From the cell containing the given text, extract its center point as [x, y] coordinate. 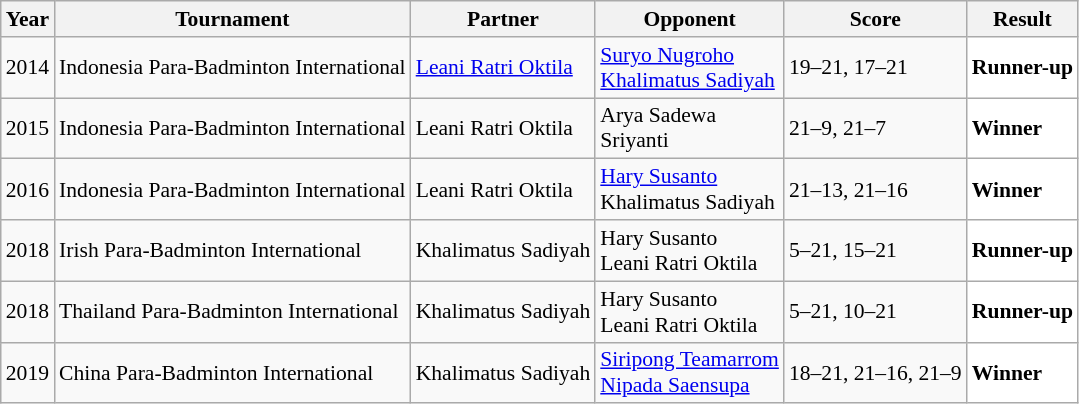
5–21, 10–21 [876, 312]
Result [1022, 19]
Partner [504, 19]
18–21, 21–16, 21–9 [876, 372]
Irish Para-Badminton International [232, 250]
Arya Sadewa Sriyanti [690, 128]
China Para-Badminton International [232, 372]
Year [28, 19]
Tournament [232, 19]
Hary Susanto Khalimatus Sadiyah [690, 190]
Score [876, 19]
Suryo Nugroho Khalimatus Sadiyah [690, 68]
2019 [28, 372]
5–21, 15–21 [876, 250]
21–13, 21–16 [876, 190]
Thailand Para-Badminton International [232, 312]
Opponent [690, 19]
2016 [28, 190]
19–21, 17–21 [876, 68]
2015 [28, 128]
Siripong Teamarrom Nipada Saensupa [690, 372]
2014 [28, 68]
21–9, 21–7 [876, 128]
